Scan for the cell matching the given text and deliver its (X, Y) coordinate at center. 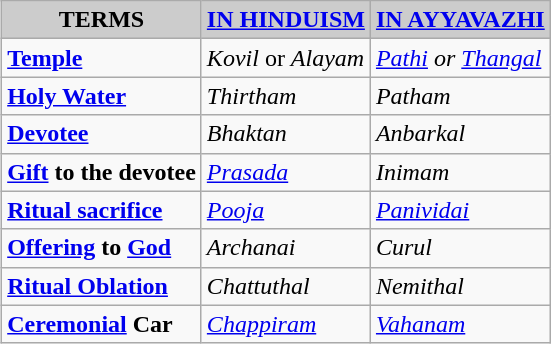
Chappiram (286, 324)
Vahanam (460, 324)
TERMS (102, 20)
Ceremonial Car (102, 324)
Thirtham (286, 96)
Archanai (286, 248)
IN HINDUISM (286, 20)
Pathi or Thangal (460, 58)
Ritual Oblation (102, 286)
Patham (460, 96)
Gift to the devotee (102, 172)
Anbarkal (460, 134)
Kovil or Alayam (286, 58)
Ritual sacrifice (102, 210)
Holy Water (102, 96)
Nemithal (460, 286)
IN AYYAVAZHI (460, 20)
Bhaktan (286, 134)
Inimam (460, 172)
Panividai (460, 210)
Offering to God (102, 248)
Chattuthal (286, 286)
Prasada (286, 172)
Devotee (102, 134)
Curul (460, 248)
Temple (102, 58)
Pooja (286, 210)
